Return the (x, y) coordinate for the center point of the cell that contains the specified text.  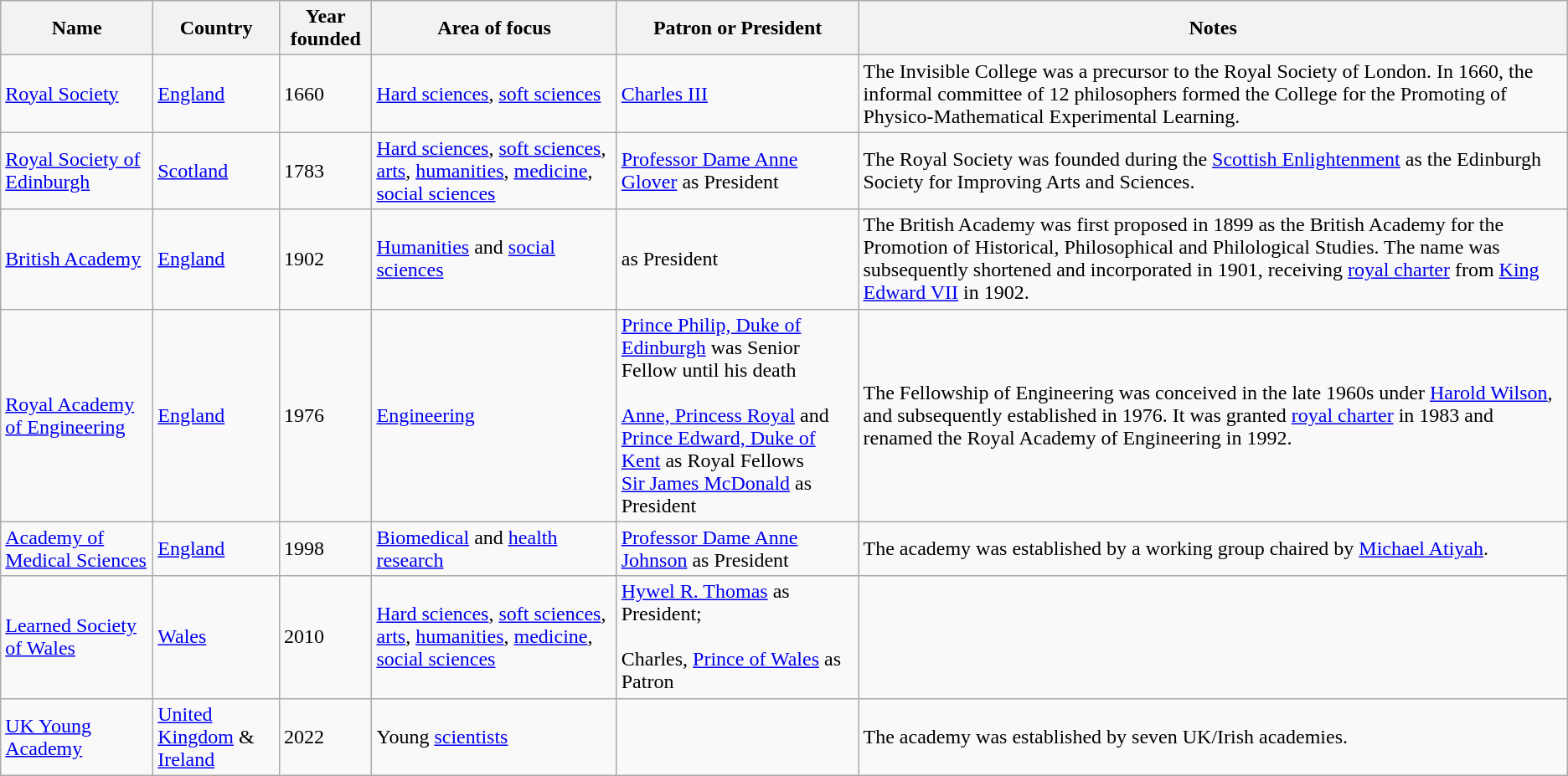
2022 (325, 737)
Scotland (216, 171)
British Academy (77, 260)
Charles III (737, 94)
Humanities and social sciences (494, 260)
Professor Dame Anne Johnson as President (737, 549)
Learned Society of Wales (77, 637)
1998 (325, 549)
Area of focus (494, 28)
Academy of Medical Sciences (77, 549)
Royal Academy of Engineering (77, 415)
Professor Dame Anne Glover as President (737, 171)
Hard sciences, soft sciences (494, 94)
Royal Society of Edinburgh (77, 171)
Name (77, 28)
2010 (325, 637)
Hywel R. Thomas as President;Charles, Prince of Wales as Patron (737, 637)
Country (216, 28)
UK Young Academy (77, 737)
1783 (325, 171)
Biomedical and health research (494, 549)
Patron or President (737, 28)
Year founded (325, 28)
Young scientists (494, 737)
1976 (325, 415)
as President (737, 260)
Wales (216, 637)
1660 (325, 94)
The academy was established by a working group chaired by Michael Atiyah. (1213, 549)
The academy was established by seven UK/Irish academies. (1213, 737)
1902 (325, 260)
Engineering (494, 415)
Royal Society (77, 94)
The Royal Society was founded during the Scottish Enlightenment as the Edinburgh Society for Improving Arts and Sciences. (1213, 171)
United Kingdom & Ireland (216, 737)
Notes (1213, 28)
